From the cell containing the given text, extract its center point as [X, Y] coordinate. 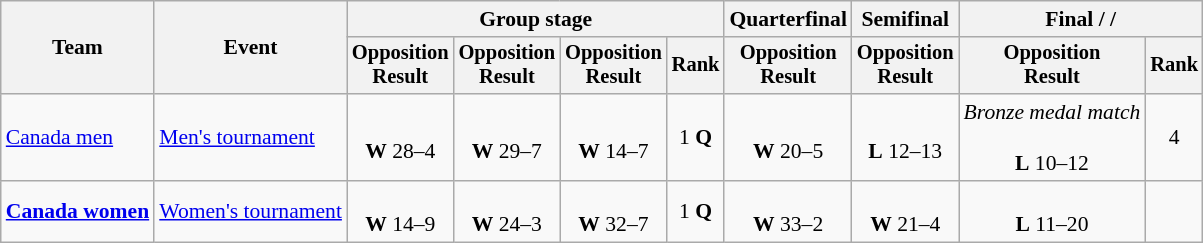
Event [250, 48]
W 24–3 [508, 212]
Bronze medal matchL 10–12 [1052, 138]
Women's tournament [250, 212]
L 11–20 [1052, 212]
Group stage [536, 19]
Team [78, 48]
L 12–13 [906, 138]
W 33–2 [788, 212]
W 21–4 [906, 212]
4 [1174, 138]
Men's tournament [250, 138]
Final / / [1081, 19]
W 29–7 [508, 138]
W 14–9 [400, 212]
Semifinal [906, 19]
W 28–4 [400, 138]
Quarterfinal [788, 19]
Canada men [78, 138]
Canada women [78, 212]
W 20–5 [788, 138]
W 14–7 [614, 138]
W 32–7 [614, 212]
